Return [X, Y] of the center of cell containing provided text 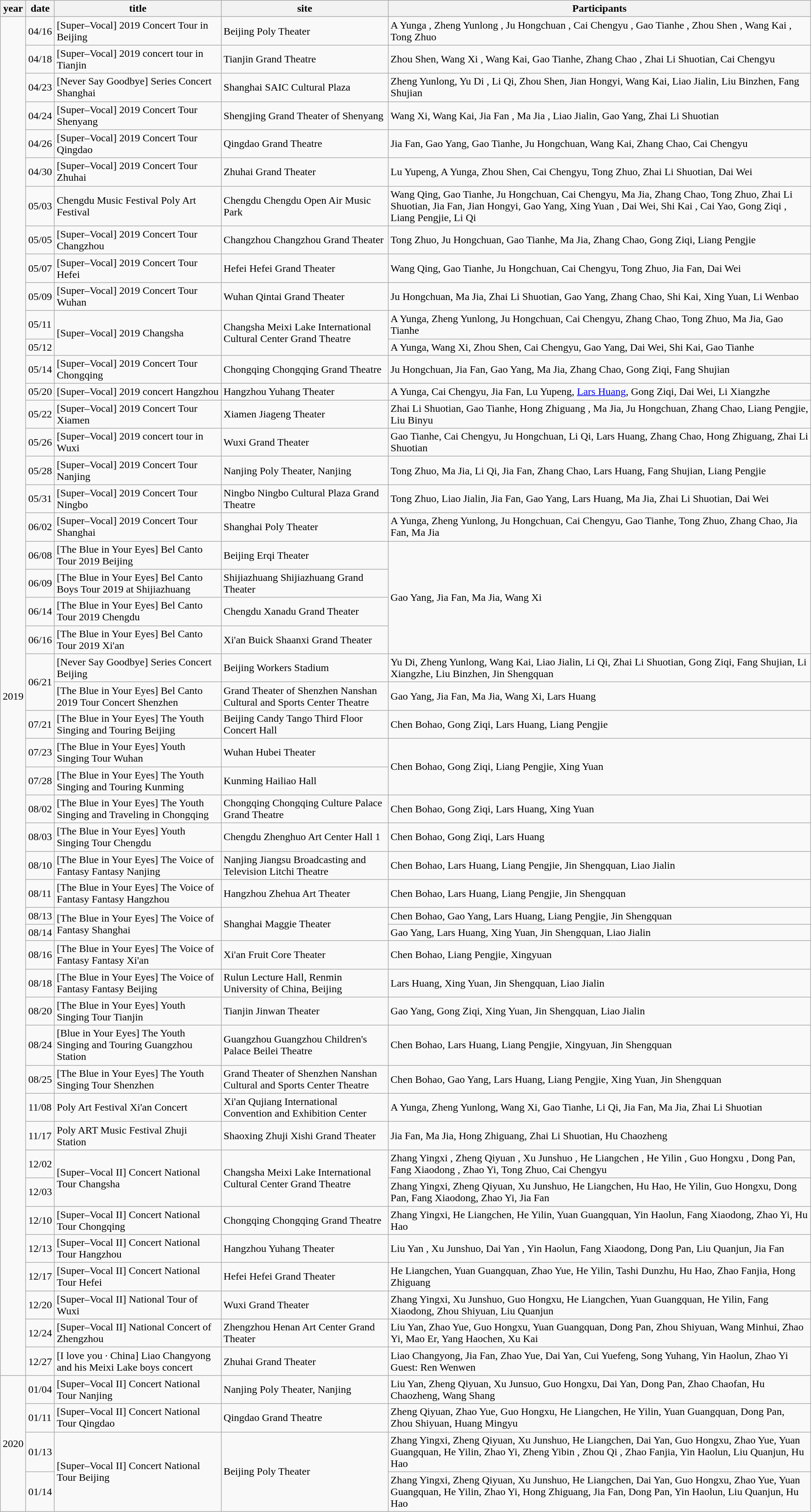
Hangzhou Zhehua Art Theater [305, 894]
05/26 [40, 442]
Chen Bohao, Gong Ziqi, Lars Huang [600, 837]
Liu Yan , Xu Junshuo, Dai Yan , Yin Haolun, Fang Xiaodong, Dong Pan, Liu Quanjun, Jia Fan [600, 1248]
[The Blue in Your Eyes] Bel Canto Tour 2019 Chengdu [138, 611]
Gao Yang, Jia Fan, Ma Jia, Wang Xi, Lars Huang [600, 696]
07/28 [40, 780]
[Super–Vocal II] National Tour of Wuxi [138, 1305]
06/09 [40, 583]
[The Blue in Your Eyes] The Voice of Fantasy Fantasy Nanjing [138, 865]
08/20 [40, 1011]
01/13 [40, 1452]
Beijing Candy Tango Third Floor Concert Hall [305, 724]
[I love you · China] Liao Changyong and his Meixi Lake boys concert [138, 1361]
Liu Yan, Zhao Yue, Guo Hongxu, Yuan Guangquan, Dong Pan, Zhou Shiyuan, Wang Minhui, Zhao Yi, Mao Er, Yang Haochen, Xu Kai [600, 1333]
[Super–Vocal] 2019 concert tour in Tianjin [138, 59]
Chen Bohao, Lars Huang, Liang Pengjie, Jin Shengquan, Liao Jialin [600, 865]
[Super–Vocal II] Concert National Tour Chongqing [138, 1220]
05/22 [40, 414]
[The Blue in Your Eyes] The Voice of Fantasy Fantasy Xi'an [138, 955]
[Never Say Goodbye] Series Concert Shanghai [138, 88]
Guangzhou Guangzhou Children's Palace Beilei Theatre [305, 1045]
Kunming Hailiao Hall [305, 780]
[The Blue in Your Eyes] The Voice of Fantasy Shanghai [138, 924]
[Super–Vocal] 2019 Changsha [138, 333]
08/10 [40, 865]
year [13, 9]
06/14 [40, 611]
[Super–Vocal II] Concert National Tour Beijing [138, 1472]
12/03 [40, 1192]
Jia Fan, Gao Yang, Gao Tianhe, Ju Hongchuan, Wang Kai, Zhang Chao, Cai Chengyu [600, 144]
[Super–Vocal] 2019 Concert Tour Xiamen [138, 414]
Tong Zhuo, Ju Hongchuan, Gao Tianhe, Ma Jia, Zhang Chao, Gong Ziqi, Liang Pengjie [600, 240]
Zhang Yingxi , Zheng Qiyuan , Xu Junshuo , He Liangchen , He Yilin , Guo Hongxu , Dong Pan, Fang Xiaodong , Zhao Yi, Tong Zhuo, Cai Chengyu [600, 1163]
06/16 [40, 640]
Chengdu Zhenghuo Art Center Hall 1 [305, 837]
Poly ART Music Festival Zhuji Station [138, 1136]
Shanghai SAIC Cultural Plaza [305, 88]
Liao Changyong, Jia Fan, Zhao Yue, Dai Yan, Cui Yuefeng, Song Yuhang, Yin Haolun, Zhao YiGuest: Ren Wenwen [600, 1361]
Chengdu Xanadu Grand Theater [305, 611]
Zhai Li Shuotian, Gao Tianhe, Hong Zhiguang , Ma Jia, Ju Hongchuan, Zhang Chao, Liang Pengjie, Liu Binyu [600, 414]
Beijing Erqi Theater [305, 555]
[The Blue in Your Eyes] Youth Singing Tour Wuhan [138, 753]
A Yunga, Zheng Yunlong, Ju Hongchuan, Cai Chengyu, Gao Tianhe, Tong Zhuo, Zhang Chao, Jia Fan, Ma Jia [600, 527]
Xi'an Qujiang International Convention and Exhibition Center [305, 1107]
04/23 [40, 88]
[Super–Vocal] 2019 Concert Tour Chongqing [138, 369]
Shijiazhuang Shijiazhuang Grand Theater [305, 583]
Tianjin Jinwan Theater [305, 1011]
Wuhan Qintai Grand Theater [305, 297]
[Super–Vocal] 2019 Concert Tour Wuhan [138, 297]
[Super–Vocal] 2019 Concert Tour Nanjing [138, 471]
05/07 [40, 268]
08/13 [40, 916]
Tong Zhuo, Liao Jialin, Jia Fan, Gao Yang, Lars Huang, Ma Jia, Zhai Li Shuotian, Dai Wei [600, 499]
Tianjin Grand Theatre [305, 59]
He Liangchen, Yuan Guangquan, Zhao Yue, He Yilin, Tashi Dunzhu, Hu Hao, Zhao Fanjia, Hong Zhiguang [600, 1277]
Zhengzhou Henan Art Center Grand Theater [305, 1333]
Gao Tianhe, Cai Chengyu, Ju Hongchuan, Li Qi, Lars Huang, Zhang Chao, Hong Zhiguang, Zhai Li Shuotian [600, 442]
06/08 [40, 555]
07/23 [40, 753]
Chen Bohao, Gao Yang, Lars Huang, Liang Pengjie, Jin Shengquan [600, 916]
12/27 [40, 1361]
[Super–Vocal II] National Concert of Zhengzhou [138, 1333]
Shaoxing Zhuji Xishi Grand Theater [305, 1136]
04/30 [40, 172]
05/03 [40, 206]
[Super–Vocal] 2019 Concert Tour Hefei [138, 268]
A Yunga, Zheng Yunlong, Wang Xi, Gao Tianhe, Li Qi, Jia Fan, Ma Jia, Zhai Li Shuotian [600, 1107]
[Super–Vocal] 2019 Concert Tour Ningbo [138, 499]
05/05 [40, 240]
Lu Yupeng, A Yunga, Zhou Shen, Cai Chengyu, Tong Zhuo, Zhai Li Shuotian, Dai Wei [600, 172]
[Super–Vocal] 2019 Concert Tour Shanghai [138, 527]
[The Blue in Your Eyes] The Youth Singing Tour Shenzhen [138, 1079]
Xiamen Jiageng Theater [305, 414]
Chen Bohao, Gong Ziqi, Liang Pengjie, Xing Yuan [600, 766]
Poly Art Festival Xi'an Concert [138, 1107]
[The Blue in Your Eyes] The Youth Singing and Touring Kunming [138, 780]
Zheng Qiyuan, Zhao Yue, Guo Hongxu, He Liangchen, He Yilin, Yuan Guangquan, Dong Pan, Zhou Shiyuan, Huang Mingyu [600, 1417]
08/16 [40, 955]
[The Blue in Your Eyes] Bel Canto Boys Tour 2019 at Shijiazhuang [138, 583]
Zhang Yingxi, He Liangchen, He Yilin, Yuan Guangquan, Yin Haolun, Fang Xiaodong, Zhao Yi, Hu Hao [600, 1220]
11/08 [40, 1107]
Chen Bohao, Lars Huang, Liang Pengjie, Xingyuan, Jin Shengquan [600, 1045]
[The Blue in Your Eyes] The Youth Singing and Touring Beijing [138, 724]
Wang Qing, Gao Tianhe, Ju Hongchuan, Cai Chengyu, Tong Zhuo, Jia Fan, Dai Wei [600, 268]
05/28 [40, 471]
[Super–Vocal] 2019 Concert Tour Zhuhai [138, 172]
Jia Fan, Ma Jia, Hong Zhiguang, Zhai Li Shuotian, Hu Chaozheng [600, 1136]
Wang Xi, Wang Kai, Jia Fan , Ma Jia , Liao Jialin, Gao Yang, Zhai Li Shuotian [600, 115]
2019 [13, 696]
01/04 [40, 1390]
Ningbo Ningbo Cultural Plaza Grand Theatre [305, 499]
Chen Bohao, Lars Huang, Liang Pengjie, Jin Shengquan [600, 894]
site [305, 9]
12/02 [40, 1163]
Shanghai Poly Theater [305, 527]
Rulun Lecture Hall, Renmin University of China, Beijing [305, 983]
[Never Say Goodbye] Series Concert Beijing [138, 668]
06/21 [40, 682]
Changzhou Changzhou Grand Theater [305, 240]
[The Blue in Your Eyes] Youth Singing Tour Chengdu [138, 837]
08/11 [40, 894]
date [40, 9]
04/24 [40, 115]
[Super–Vocal II] Concert National Tour Qingdao [138, 1417]
[Super–Vocal] 2019 Concert Tour Shenyang [138, 115]
Chengdu Chengdu Open Air Music Park [305, 206]
06/02 [40, 527]
05/09 [40, 297]
[The Blue in Your Eyes] The Youth Singing and Traveling in Chongqing [138, 809]
Wuhan Hubei Theater [305, 753]
Lars Huang, Xing Yuan, Jin Shengquan, Liao Jialin [600, 983]
[The Blue in Your Eyes] The Voice of Fantasy Fantasy Beijing [138, 983]
12/24 [40, 1333]
[The Blue in Your Eyes] The Voice of Fantasy Fantasy Hangzhou [138, 894]
title [138, 9]
Chengdu Music Festival Poly Art Festival [138, 206]
05/12 [40, 347]
11/17 [40, 1136]
Gao Yang, Lars Huang, Xing Yuan, Jin Shengquan, Liao Jialin [600, 932]
Chen Bohao, Gong Ziqi, Lars Huang, Xing Yuan [600, 809]
[Super–Vocal II] Concert National Tour Changsha [138, 1178]
Ju Hongchuan, Jia Fan, Gao Yang, Ma Jia, Zhang Chao, Gong Ziqi, Fang Shujian [600, 369]
08/18 [40, 983]
Zhou Shen, Wang Xi , Wang Kai, Gao Tianhe, Zhang Chao , Zhai Li Shuotian, Cai Chengyu [600, 59]
Chongqing Chongqing Culture Palace Grand Theatre [305, 809]
Zhang Yingxi, Xu Junshuo, Guo Hongxu, He Liangchen, Yuan Guangquan, He Yilin, Fang Xiaodong, Zhou Shiyuan, Liu Quanjun [600, 1305]
Chen Bohao, Liang Pengjie, Xingyuan [600, 955]
Beijing Workers Stadium [305, 668]
A Yunga , Zheng Yunlong , Ju Hongchuan , Cai Chengyu , Gao Tianhe , Zhou Shen , Wang Kai , Tong Zhuo [600, 31]
[Super–Vocal] 2019 Concert Tour Changzhou [138, 240]
12/17 [40, 1277]
08/25 [40, 1079]
Nanjing Jiangsu Broadcasting and Television Litchi Theatre [305, 865]
[Super–Vocal II] Concert National Tour Hefei [138, 1277]
05/20 [40, 392]
08/03 [40, 837]
Gao Yang, Jia Fan, Ma Jia, Wang Xi [600, 597]
07/21 [40, 724]
A Yunga, Cai Chengyu, Jia Fan, Lu Yupeng, Lars Huang, Gong Ziqi, Dai Wei, Li Xiangzhe [600, 392]
[Super–Vocal] 2019 concert tour in Wuxi [138, 442]
04/16 [40, 31]
12/13 [40, 1248]
Gao Yang, Gong Ziqi, Xing Yuan, Jin Shengquan, Liao Jialin [600, 1011]
Shanghai Maggie Theater [305, 924]
01/11 [40, 1417]
A Yunga, Zheng Yunlong, Ju Hongchuan, Cai Chengyu, Zhang Chao, Tong Zhuo, Ma Jia, Gao Tianhe [600, 324]
A Yunga, Wang Xi, Zhou Shen, Cai Chengyu, Gao Yang, Dai Wei, Shi Kai, Gao Tianhe [600, 347]
[Super–Vocal II] Concert National Tour Nanjing [138, 1390]
08/24 [40, 1045]
Chen Bohao, Gao Yang, Lars Huang, Liang Pengjie, Xing Yuan, Jin Shengquan [600, 1079]
[Super–Vocal] 2019 concert Hangzhou [138, 392]
Xi'an Fruit Core Theater [305, 955]
Shengjing Grand Theater of Shenyang [305, 115]
Liu Yan, Zheng Qiyuan, Xu Junsuo, Guo Hongxu, Dai Yan, Dong Pan, Zhao Chaofan, Hu Chaozheng, Wang Shang [600, 1390]
08/14 [40, 932]
08/02 [40, 809]
[Super–Vocal] 2019 Concert Tour in Beijing [138, 31]
2020 [13, 1444]
Ju Hongchuan, Ma Jia, Zhai Li Shuotian, Gao Yang, Zhang Chao, Shi Kai, Xing Yuan, Li Wenbao [600, 297]
[The Blue in Your Eyes] Youth Singing Tour Tianjin [138, 1011]
12/20 [40, 1305]
12/10 [40, 1220]
04/18 [40, 59]
05/31 [40, 499]
[Blue in Your Eyes] The Youth Singing and Touring Guangzhou Station [138, 1045]
Participants [600, 9]
[The Blue in Your Eyes] Bel Canto Tour 2019 Xi'an [138, 640]
Yu Di, Zheng Yunlong, Wang Kai, Liao Jialin, Li Qi, Zhai Li Shuotian, Gong Ziqi, Fang Shujian, Li Xiangzhe, Liu Binzhen, Jin Shengquan [600, 668]
[Super–Vocal II] Concert National Tour Hangzhou [138, 1248]
05/14 [40, 369]
05/11 [40, 324]
01/14 [40, 1492]
[The Blue in Your Eyes] Bel Canto 2019 Tour Concert Shenzhen [138, 696]
04/26 [40, 144]
Zhang Yingxi, Zheng Qiyuan, Xu Junshuo, He Liangchen, Hu Hao, He Yilin, Guo Hongxu, Dong Pan, Fang Xiaodong, Zhao Yi, Jia Fan [600, 1192]
[Super–Vocal] 2019 Concert Tour Qingdao [138, 144]
Tong Zhuo, Ma Jia, Li Qi, Jia Fan, Zhang Chao, Lars Huang, Fang Shujian, Liang Pengjie [600, 471]
Zheng Yunlong, Yu Di , Li Qi, Zhou Shen, Jian Hongyi, Wang Kai, Liao Jialin, Liu Binzhen, Fang Shujian [600, 88]
[The Blue in Your Eyes] Bel Canto Tour 2019 Beijing [138, 555]
Chen Bohao, Gong Ziqi, Lars Huang, Liang Pengjie [600, 724]
Xi'an Buick Shaanxi Grand Theater [305, 640]
